Detect which cell encompasses the target text, then output its [X, Y] center coordinate. 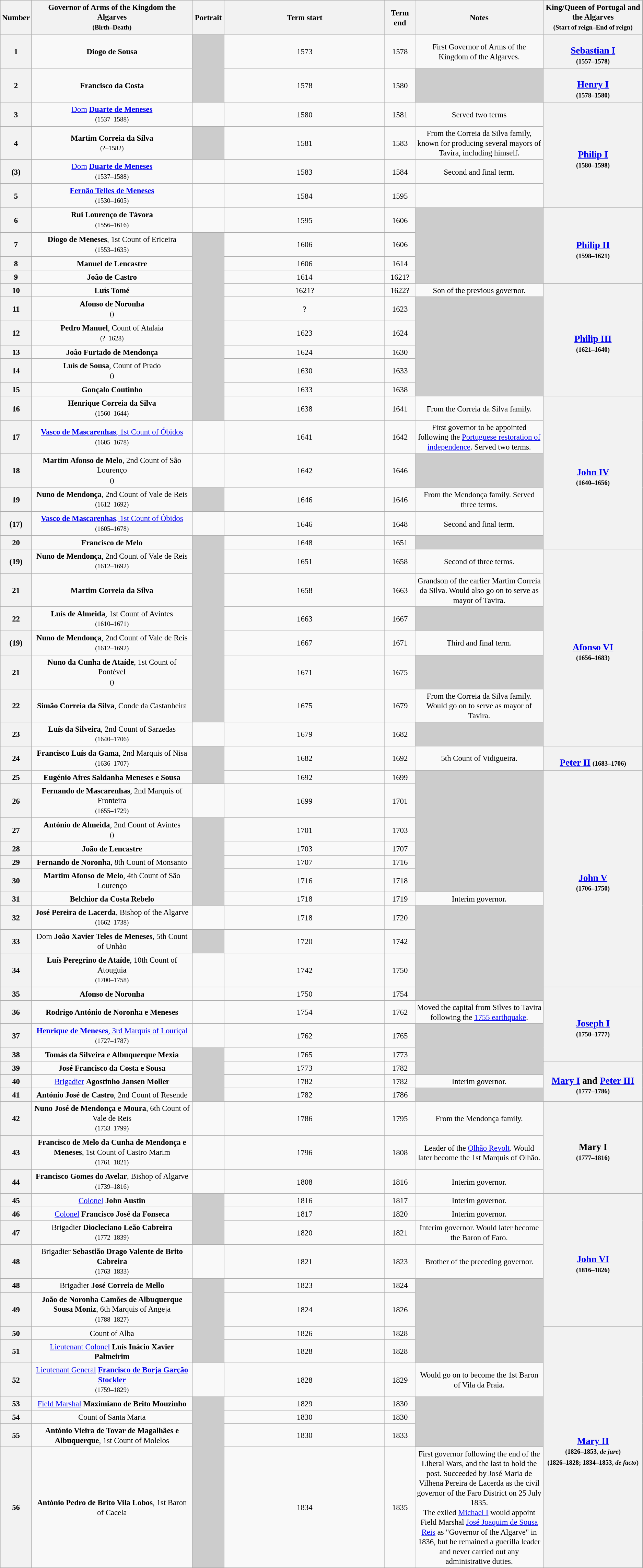
Nuno José de Mendonça e Moura, 6th Count of Vale de Reis(1733–1799) [112, 1118]
António de Almeida, 2nd Count of Avintes() [112, 830]
Lieutenant Colonel Luís Inácio Xavier Palmeirim [112, 1351]
1622? [400, 290]
1796 [305, 1152]
Martim Afonso de Melo, 4th Count of São Lourenço [112, 881]
46 [16, 1213]
Sebastian I(1557–1578) [593, 51]
From the Mendonça family. [479, 1118]
Belchior da Costa Rebelo [112, 898]
Martim Correia da Silva(?–1582) [112, 143]
Brother of the preceding governor. [479, 1262]
19 [16, 500]
44 [16, 1182]
Lieutenant General Francisco de Borja Garção Stockler(1759–1829) [112, 1380]
1 [16, 51]
11 [16, 309]
5th Count of Vidigueira. [479, 758]
55 [16, 1435]
27 [16, 830]
Mary II(1826–1853, de jure)(1826–1828; 1834–1853, de facto) [593, 1447]
Field Marshal Maximiano de Brito Mouzinho [112, 1404]
1833 [400, 1435]
António José de Castro, 2nd Count of Resende [112, 1095]
Number [16, 17]
Joseph I(1750–1777) [593, 1024]
39 [16, 1068]
Francisco de Melo [112, 543]
49 [16, 1309]
18 [16, 470]
9 [16, 277]
Pedro Manuel, Count of Atalaia(?–1628) [112, 333]
24 [16, 758]
? [305, 309]
Gonçalo Coutinho [112, 389]
Term start [305, 17]
36 [16, 1012]
Nuno da Cunha de Ataíde, 1st Count of Pontével() [112, 672]
53 [16, 1404]
João de Lencastre [112, 849]
Eugénio Aires Saldanha Meneses e Sousa [112, 777]
23 [16, 734]
Fernando de Noronha, 8th Count of Monsanto [112, 862]
Luís Peregrino de Ataíde, 10th Count of Atouguia(1700–1758) [112, 970]
João de Noronha Camões de Albuquerque Sousa Moniz, 6th Marquis of Angeja(1788–1827) [112, 1309]
33 [16, 941]
Brigadier Agostinho Jansen Moller [112, 1081]
From the Correia da Silva family. [479, 408]
Moved the capital from Silves to Tavira following the 1755 earthquake. [479, 1012]
Fernão Telles de Meneses(1530–1605) [112, 196]
José Francisco da Costa e Sousa [112, 1068]
Francisco Luís da Gama, 2nd Marquis of Nisa(1636–1707) [112, 758]
13 [16, 352]
Governor of Arms of the Kingdom the Algarves(Birth–Death) [112, 17]
1719 [400, 898]
50 [16, 1333]
João Furtado de Mendonça [112, 352]
10 [16, 290]
Afonso de Noronha() [112, 309]
Colonel Francisco José da Fonseca [112, 1213]
38 [16, 1054]
John VI(1816–1826) [593, 1260]
Martim Afonso de Melo, 2nd Count of São Lourenço() [112, 470]
7 [16, 244]
43 [16, 1152]
Francisco de Melo da Cunha de Mendonça e Meneses, 1st Count of Castro Marim(1761–1821) [112, 1152]
Simão Correia da Silva, Conde da Castanheira [112, 706]
34 [16, 970]
Diogo de Meneses, 1st Count of Ericeira(1553–1635) [112, 244]
(3) [16, 172]
(17) [16, 524]
Francisco Gomes do Avelar, Bishop of Algarve(1739–1816) [112, 1182]
Colonel John Austin [112, 1200]
Brigadier Sebastião Drago Valente de Brito Cabreira(1763–1833) [112, 1262]
28 [16, 849]
Francisco da Costa [112, 85]
Diogo de Sousa [112, 51]
Philip I(1580–1598) [593, 155]
15 [16, 389]
2 [16, 85]
41 [16, 1095]
Henrique de Meneses, 3rd Marquis of Louriçal(1727–1787) [112, 1036]
25 [16, 777]
Count of Alba [112, 1333]
Luís da Silveira, 2nd Count of Sarzedas(1640–1706) [112, 734]
Grandson of the earlier Martim Correia da Silva. Would also go on to serve as mayor of Tavira. [479, 590]
Henrique Correia da Silva(1560–1644) [112, 408]
King/Queen of Portugal and the Algarves(Start of reign–End of reign) [593, 17]
31 [16, 898]
From the Correia da Silva family, known for producing several mayors of Tavira, including himself. [479, 143]
35 [16, 994]
From the Mendonça family. Served three terms. [479, 500]
3 [16, 115]
Third and final term. [479, 643]
Martim Correia da Silva [112, 590]
45 [16, 1200]
56 [16, 1507]
José Pereira de Lacerda, Bishop of the Algarve(1662–1738) [112, 918]
42 [16, 1118]
40 [16, 1081]
Fernando de Mascarenhas, 2nd Marquis of Fronteira(1655–1729) [112, 801]
32 [16, 918]
Luís de Sousa, Count of Prado() [112, 371]
14 [16, 371]
Philip II(1598–1621) [593, 246]
Served two terms [479, 115]
Henry I(1578–1580) [593, 85]
Count of Santa Marta [112, 1417]
26 [16, 801]
1573 [305, 51]
5 [16, 196]
António Vieira de Tovar de Magalhães e Albuquerque, 1st Count of Molelos [112, 1435]
Rui Lourenço de Távora(1556–1616) [112, 220]
12 [16, 333]
54 [16, 1417]
Luís Tomé [112, 290]
52 [16, 1380]
47 [16, 1233]
1795 [400, 1118]
John IV(1640–1656) [593, 473]
Interim governor. Would later become the Baron of Faro. [479, 1233]
6 [16, 220]
30 [16, 881]
Dom João Xavier Teles de Meneses, 5th Count of Unhão [112, 941]
Leader of the Olhão Revolt. Would later become the 1st Marquis of Olhão. [479, 1152]
1834 [305, 1507]
51 [16, 1351]
Afonso VI(1656–1683) [593, 648]
Luís de Almeida, 1st Count of Avintes(1610–1671) [112, 618]
8 [16, 263]
37 [16, 1036]
17 [16, 437]
António Pedro de Brito Vila Lobos, 1st Baron of Cacela [112, 1507]
Portrait [208, 17]
First governor to be appointed following the Portuguese restoration of independence. Served two terms. [479, 437]
Philip III(1621–1640) [593, 340]
Afonso de Noronha [112, 994]
4 [16, 143]
Notes [479, 17]
Peter II (1683–1706) [593, 758]
29 [16, 862]
João de Castro [112, 277]
Would go on to become the 1st Baron of Vila da Praia. [479, 1380]
Brigadier Diocleciano Leão Cabreira(1772–1839) [112, 1233]
Manuel de Lencastre [112, 263]
Tomás da Silveira e Albuquerque Mexia [112, 1054]
From the Correia da Silva family. Would go on to serve as mayor of Tavira. [479, 706]
Brigadier José Correia de Mello [112, 1286]
Rodrigo António de Noronha e Meneses [112, 1012]
16 [16, 408]
Mary I(1777–1816) [593, 1148]
John V(1706–1750) [593, 879]
1835 [400, 1507]
First Governor of Arms of the Kingdom of the Algarves. [479, 51]
Mary I and Peter III(1777–1786) [593, 1081]
Term end [400, 17]
Son of the previous governor. [479, 290]
20 [16, 543]
Second of three terms. [479, 561]
